Locate the cell with the specified text and output its [X, Y] center coordinate. 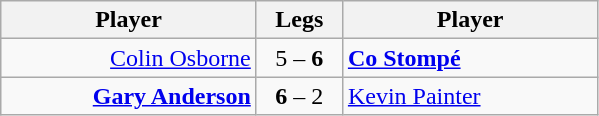
Kevin Painter [470, 96]
6 – 2 [299, 96]
Co Stompé [470, 58]
Gary Anderson [129, 96]
Legs [299, 20]
Colin Osborne [129, 58]
5 – 6 [299, 58]
